Search for the cell housing the specified text and yield its [x, y] center coordinate. 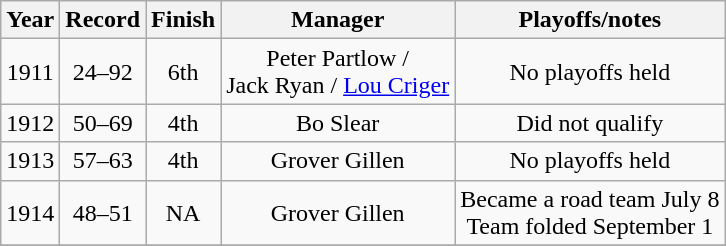
Year [30, 20]
Became a road team July 8 Team folded September 1 [590, 212]
48–51 [103, 212]
Finish [184, 20]
Bo Slear [338, 123]
NA [184, 212]
1912 [30, 123]
1914 [30, 212]
57–63 [103, 161]
Peter Partlow / Jack Ryan / Lou Criger [338, 72]
50–69 [103, 123]
24–92 [103, 72]
1911 [30, 72]
Playoffs/notes [590, 20]
Manager [338, 20]
Did not qualify [590, 123]
Record [103, 20]
1913 [30, 161]
6th [184, 72]
